Identify which cell holds the provided text, then report its (X, Y) central coordinate. 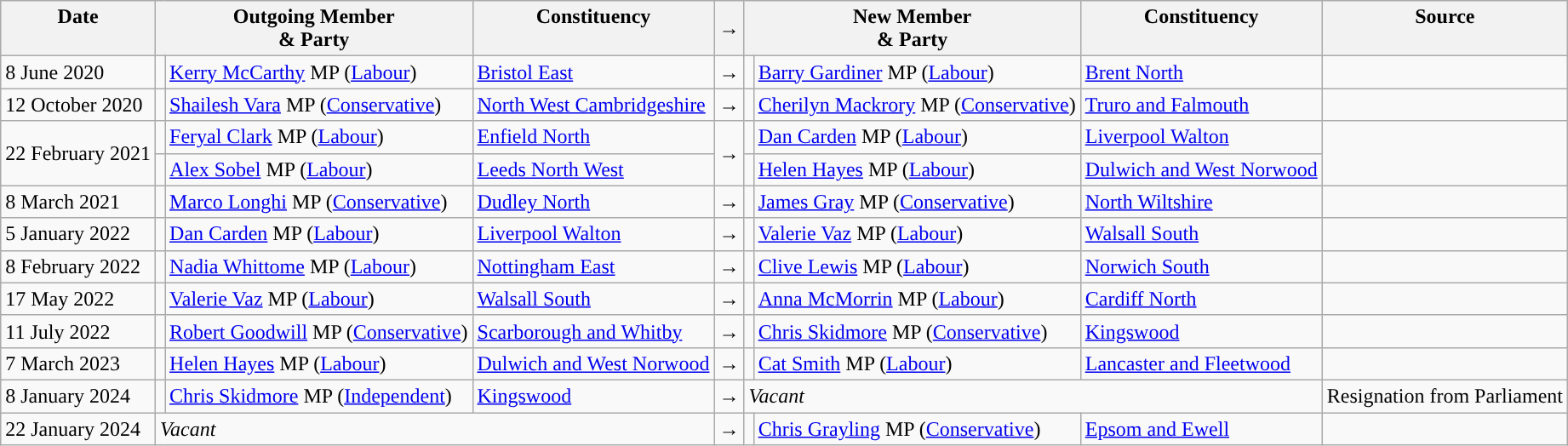
Enfield North (593, 137)
17 May 2022 (78, 299)
Resignation from Parliament (1445, 396)
Cherilyn Mackrory MP (Conservative) (917, 105)
Brent North (1201, 72)
Nottingham East (593, 266)
Scarborough and Whitby (593, 331)
Norwich South (1201, 266)
Leeds North West (593, 169)
North West Cambridgeshire (593, 105)
22 February 2021 (78, 153)
8 February 2022 (78, 266)
Chris Skidmore MP (Independent) (318, 396)
North Wiltshire (1201, 202)
Shailesh Vara MP (Conservative) (318, 105)
7 March 2023 (78, 363)
Barry Gardiner MP (Labour) (917, 72)
8 June 2020 (78, 72)
Nadia Whittome MP (Labour) (318, 266)
New Member& Party (913, 29)
Date (78, 29)
Alex Sobel MP (Labour) (318, 169)
James Gray MP (Conservative) (917, 202)
Cat Smith MP (Labour) (917, 363)
Chris Grayling MP (Conservative) (917, 428)
12 October 2020 (78, 105)
Cardiff North (1201, 299)
Chris Skidmore MP (Conservative) (917, 331)
Marco Longhi MP (Conservative) (318, 202)
Bristol East (593, 72)
8 March 2021 (78, 202)
Source (1445, 29)
Lancaster and Fleetwood (1201, 363)
Feryal Clark MP (Labour) (318, 137)
Outgoing Member& Party (313, 29)
Anna McMorrin MP (Labour) (917, 299)
8 January 2024 (78, 396)
Dudley North (593, 202)
11 July 2022 (78, 331)
5 January 2022 (78, 234)
22 January 2024 (78, 428)
Epsom and Ewell (1201, 428)
Clive Lewis MP (Labour) (917, 266)
Robert Goodwill MP (Conservative) (318, 331)
Kerry McCarthy MP (Labour) (318, 72)
Truro and Falmouth (1201, 105)
